Return (x, y) of the center of cell containing provided text 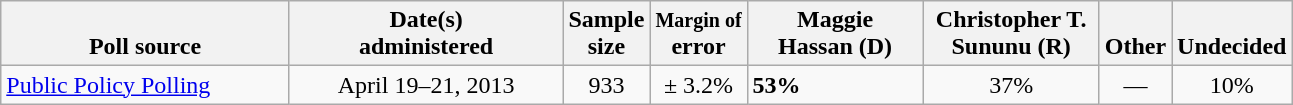
37% (1011, 85)
Other (1135, 34)
Margin oferror (698, 34)
MaggieHassan (D) (835, 34)
— (1135, 85)
Samplesize (606, 34)
Christopher T.Sununu (R) (1011, 34)
April 19–21, 2013 (426, 85)
Poll source (146, 34)
Public Policy Polling (146, 85)
10% (1232, 85)
933 (606, 85)
Undecided (1232, 34)
± 3.2% (698, 85)
53% (835, 85)
Date(s)administered (426, 34)
